Capture the cell that displays the provided text and extract its [X, Y] central coordinate. 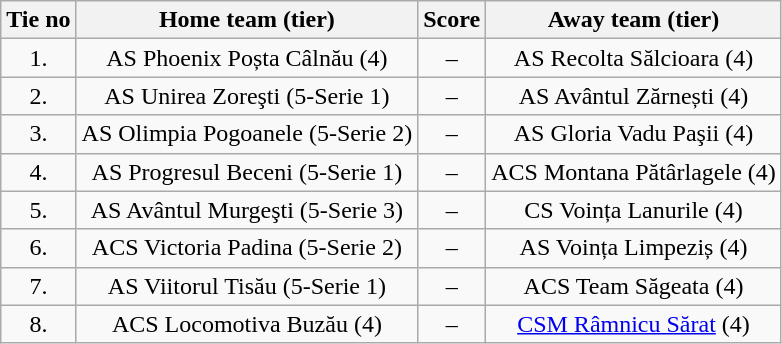
Home team (tier) [247, 20]
ACS Montana Pătârlagele (4) [634, 172]
4. [38, 172]
Tie no [38, 20]
2. [38, 96]
AS Gloria Vadu Paşii (4) [634, 134]
8. [38, 324]
1. [38, 58]
ACS Locomotiva Buzău (4) [247, 324]
AS Viitorul Tisău (5-Serie 1) [247, 286]
ACS Victoria Padina (5-Serie 2) [247, 248]
AS Voința Limpeziș (4) [634, 248]
3. [38, 134]
AS Avântul Zărnești (4) [634, 96]
AS Olimpia Pogoanele (5-Serie 2) [247, 134]
7. [38, 286]
Away team (tier) [634, 20]
AS Progresul Beceni (5-Serie 1) [247, 172]
AS Unirea Zoreşti (5-Serie 1) [247, 96]
AS Recolta Sălcioara (4) [634, 58]
Score [452, 20]
CS Voința Lanurile (4) [634, 210]
ACS Team Săgeata (4) [634, 286]
6. [38, 248]
AS Phoenix Poșta Câlnău (4) [247, 58]
5. [38, 210]
AS Avântul Murgeşti (5-Serie 3) [247, 210]
CSM Râmnicu Sărat (4) [634, 324]
